Return (X, Y) of the center of cell containing provided text 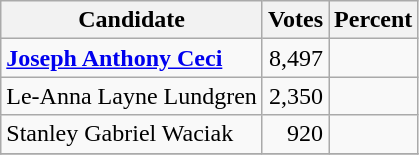
Joseph Anthony Ceci (132, 58)
Votes (295, 20)
920 (295, 134)
Percent (374, 20)
Le-Anna Layne Lundgren (132, 96)
8,497 (295, 58)
Stanley Gabriel Waciak (132, 134)
Candidate (132, 20)
2,350 (295, 96)
